Determine the (x, y) coordinate at the center of the cell enclosing the given text.  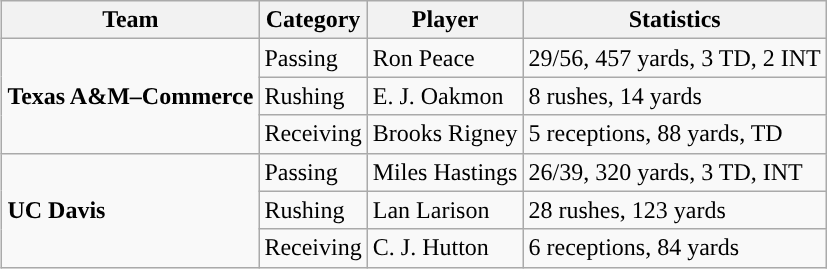
29/56, 457 yards, 3 TD, 2 INT (674, 58)
Miles Hastings (445, 172)
Category (313, 20)
C. J. Hutton (445, 248)
6 receptions, 84 yards (674, 248)
28 rushes, 123 yards (674, 210)
Texas A&M–Commerce (130, 96)
Lan Larison (445, 210)
26/39, 320 yards, 3 TD, INT (674, 172)
Team (130, 20)
8 rushes, 14 yards (674, 96)
Ron Peace (445, 58)
E. J. Oakmon (445, 96)
Player (445, 20)
Statistics (674, 20)
Brooks Rigney (445, 134)
5 receptions, 88 yards, TD (674, 134)
UC Davis (130, 210)
